For the text-containing cell, return its midpoint in [x, y] coordinate format. 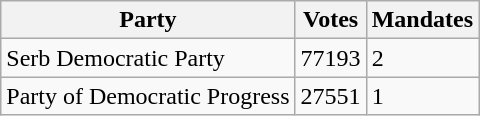
Party [148, 20]
Mandates [422, 20]
Votes [330, 20]
1 [422, 96]
77193 [330, 58]
2 [422, 58]
27551 [330, 96]
Serb Democratic Party [148, 58]
Party of Democratic Progress [148, 96]
